Capture the cell that displays the provided text and extract its [x, y] central coordinate. 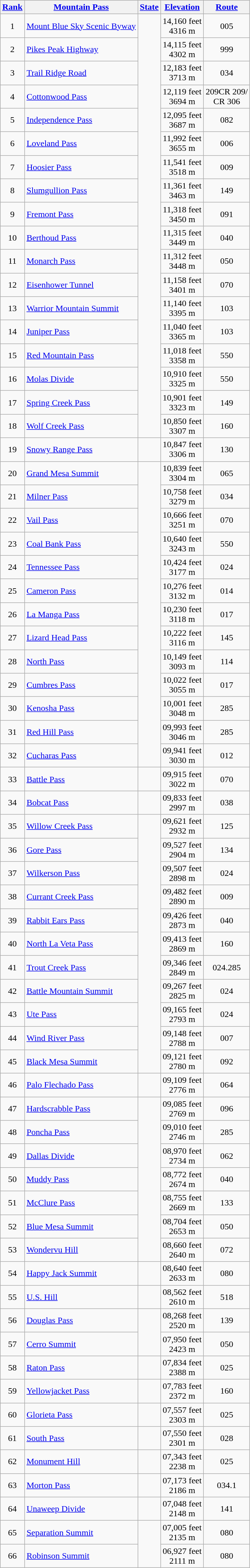
Monarch Pass [81, 261]
10 [12, 237]
005 [227, 26]
09,165 feet2793 m [182, 1014]
30 [12, 708]
11,992 feet3655 m [182, 143]
Snowy Range Pass [81, 449]
3 [12, 73]
Cumbres Pass [81, 685]
08,755 feet2669 m [182, 1203]
518 [227, 1297]
U.S. Hill [81, 1297]
27 [12, 637]
10,666 feet3251 m [182, 520]
11 [12, 261]
Wondervu Hill [81, 1250]
024.285 [227, 967]
Battle Mountain Summit [81, 991]
11,318 feet3450 m [182, 214]
07,048 feet2148 m [182, 1509]
12,183 feet3713 m [182, 73]
11,361 feet3463 m [182, 190]
091 [227, 214]
64 [12, 1509]
La Manga Pass [81, 614]
062 [227, 1156]
8 [12, 190]
08,970 feet2734 m [182, 1156]
41 [12, 967]
Bobcat Pass [81, 802]
Berthoud Pass [81, 237]
17 [12, 402]
13 [12, 308]
10,910 feet3325 m [182, 379]
31 [12, 732]
038 [227, 802]
28 [12, 661]
12,095 feet3687 m [182, 120]
20 [12, 473]
Fremont Pass [81, 214]
09,267 feet2825 m [182, 991]
Slumgullion Pass [81, 190]
139 [227, 1321]
09,833 feet2997 m [182, 802]
09,010 feet2746 m [182, 1132]
Blue Mesa Summit [81, 1226]
09,148 feet2788 m [182, 1038]
Battle Pass [81, 779]
Wolf Creek Pass [81, 426]
Red Hill Pass [81, 732]
092 [227, 1061]
Kenosha Pass [81, 708]
Mount Blue Sky Scenic Byway [81, 26]
36 [12, 849]
24 [12, 567]
10,001 feet3048 m [182, 708]
9 [12, 214]
Elevation [182, 7]
58 [12, 1368]
54 [12, 1274]
08,704 feet2653 m [182, 1226]
07,343 feet2238 m [182, 1462]
11,315 feet3449 m [182, 237]
Milner Pass [81, 496]
53 [12, 1250]
Muddy Pass [81, 1179]
11,140 feet3395 m [182, 308]
Mountain Pass [81, 7]
46 [12, 1085]
22 [12, 520]
028 [227, 1438]
09,993 feet3046 m [182, 732]
38 [12, 897]
North Pass [81, 661]
10,424 feet3177 m [182, 567]
Gore Pass [81, 849]
034.1 [227, 1486]
Juniper Pass [81, 332]
999 [227, 49]
45 [12, 1061]
11,541 feet3518 m [182, 167]
Hardscrabble Pass [81, 1109]
141 [227, 1509]
125 [227, 826]
Red Mountain Pass [81, 355]
10,022 feet3055 m [182, 685]
10,640 feet3243 m [182, 543]
North La Veta Pass [81, 944]
11,312 feet3448 m [182, 261]
51 [12, 1203]
16 [12, 379]
07,005 feet2135 m [182, 1533]
Trout Creek Pass [81, 967]
130 [227, 449]
11,018 feet3358 m [182, 355]
42 [12, 991]
08,660 feet2640 m [182, 1250]
29 [12, 685]
082 [227, 120]
08,268 feet2520 m [182, 1321]
096 [227, 1109]
10,901 feet3323 m [182, 402]
7 [12, 167]
09,507 feet2898 m [182, 873]
1 [12, 26]
09,426 feet2873 m [182, 920]
10,758 feet3279 m [182, 496]
40 [12, 944]
55 [12, 1297]
07,173 feet2186 m [182, 1486]
Trail Ridge Road [81, 73]
09,121 feet2780 m [182, 1061]
065 [227, 473]
14,115 feet4302 m [182, 49]
09,527 feet2904 m [182, 849]
09,085 feet2769 m [182, 1109]
07,783 feet2372 m [182, 1391]
08,562 feet2610 m [182, 1297]
08,640 feet2633 m [182, 1274]
43 [12, 1014]
15 [12, 355]
Independence Pass [81, 120]
Wind River Pass [81, 1038]
32 [12, 755]
014 [227, 590]
Morton Pass [81, 1486]
34 [12, 802]
Molas Divide [81, 379]
35 [12, 826]
Hoosier Pass [81, 167]
44 [12, 1038]
Currant Creek Pass [81, 897]
65 [12, 1533]
07,834 feet2388 m [182, 1368]
08,772 feet2674 m [182, 1179]
Vail Pass [81, 520]
114 [227, 661]
Eisenhower Tunnel [81, 284]
09,482 feet2890 m [182, 897]
09,346 feet2849 m [182, 967]
21 [12, 496]
Cucharas Pass [81, 755]
Willow Creek Pass [81, 826]
145 [227, 637]
37 [12, 873]
Cerro Summit [81, 1344]
25 [12, 590]
10,850 feet3307 m [182, 426]
Cameron Pass [81, 590]
10,230 feet3118 m [182, 614]
61 [12, 1438]
48 [12, 1132]
Cottonwood Pass [81, 96]
10,222 feet3116 m [182, 637]
Robinson Summit [81, 1556]
006 [227, 143]
Raton Pass [81, 1368]
23 [12, 543]
Palo Flechado Pass [81, 1085]
South Pass [81, 1438]
Happy Jack Summit [81, 1274]
12,119 feet3694 m [182, 96]
McClure Pass [81, 1203]
Lizard Head Pass [81, 637]
2 [12, 49]
209CR 209/CR 306 [227, 96]
Pikes Peak Highway [81, 49]
134 [227, 849]
072 [227, 1250]
Glorieta Pass [81, 1415]
Douglas Pass [81, 1321]
07,550 feet2301 m [182, 1438]
Loveland Pass [81, 143]
Grand Mesa Summit [81, 473]
49 [12, 1156]
Rank [12, 7]
09,941 feet3030 m [182, 755]
Dallas Divide [81, 1156]
4 [12, 96]
10,839 feet3304 m [182, 473]
Unaweep Divide [81, 1509]
19 [12, 449]
33 [12, 779]
07,557 feet2303 m [182, 1415]
10,847 feet3306 m [182, 449]
06,927 feet2111 m [182, 1556]
63 [12, 1486]
Tennessee Pass [81, 567]
62 [12, 1462]
47 [12, 1109]
10,276 feet3132 m [182, 590]
14,160 feet4316 m [182, 26]
064 [227, 1085]
012 [227, 755]
6 [12, 143]
11,158 feet3401 m [182, 284]
59 [12, 1391]
Black Mesa Summit [81, 1061]
Ute Pass [81, 1014]
09,109 feet2776 m [182, 1085]
Separation Summit [81, 1533]
5 [12, 120]
50 [12, 1179]
07,950 feet2423 m [182, 1344]
Rabbit Ears Pass [81, 920]
39 [12, 920]
57 [12, 1344]
66 [12, 1556]
52 [12, 1226]
10,149 feet3093 m [182, 661]
11,040 feet3365 m [182, 332]
09,621 feet2932 m [182, 826]
14 [12, 332]
State [150, 7]
12 [12, 284]
Poncha Pass [81, 1132]
007 [227, 1038]
Spring Creek Pass [81, 402]
60 [12, 1415]
Monument Hill [81, 1462]
133 [227, 1203]
Yellowjacket Pass [81, 1391]
Wilkerson Pass [81, 873]
09,413 feet2869 m [182, 944]
56 [12, 1321]
Warrior Mountain Summit [81, 308]
26 [12, 614]
09,915 feet3022 m [182, 779]
18 [12, 426]
Coal Bank Pass [81, 543]
Route [227, 7]
